From the cell containing the given text, extract its center point as (x, y) coordinate. 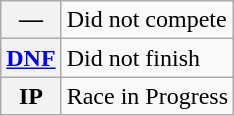
Race in Progress (147, 96)
DNF (31, 58)
— (31, 20)
Did not finish (147, 58)
Did not compete (147, 20)
IP (31, 96)
